Return (X, Y) of the center of cell containing provided text 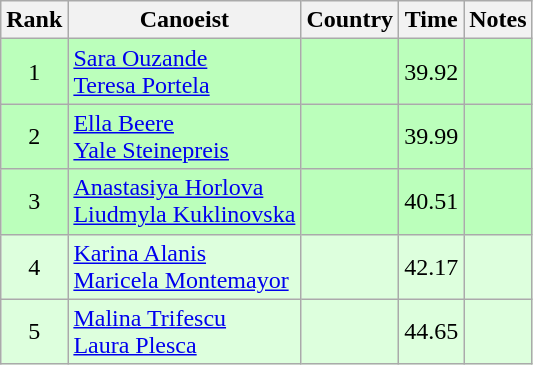
Anastasiya HorlovaLiudmyla Kuklinovska (184, 202)
Karina AlanisMaricela Montemayor (184, 266)
Country (350, 20)
5 (34, 332)
1 (34, 72)
3 (34, 202)
4 (34, 266)
44.65 (432, 332)
40.51 (432, 202)
Malina TrifescuLaura Plesca (184, 332)
39.92 (432, 72)
Notes (498, 20)
Canoeist (184, 20)
2 (34, 136)
Ella BeereYale Steinepreis (184, 136)
39.99 (432, 136)
Time (432, 20)
Rank (34, 20)
42.17 (432, 266)
Sara OuzandeTeresa Portela (184, 72)
